Identify which cell holds the provided text, then report its [x, y] central coordinate. 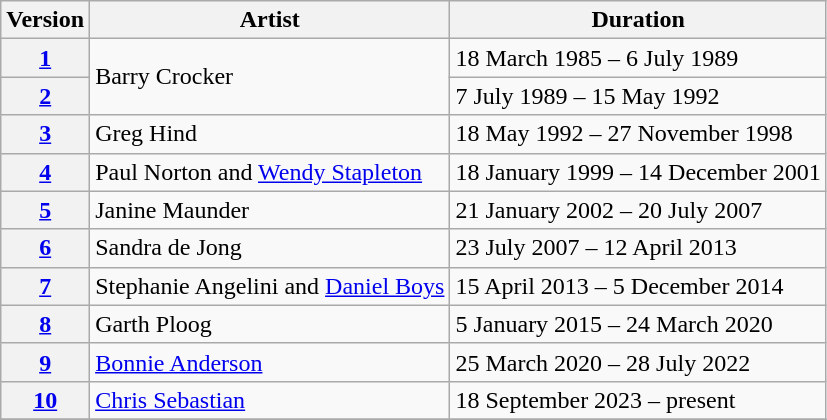
6 [46, 248]
Version [46, 20]
5 [46, 210]
Duration [638, 20]
1 [46, 58]
Bonnie Anderson [270, 362]
Garth Ploog [270, 324]
21 January 2002 – 20 July 2007 [638, 210]
2 [46, 96]
Stephanie Angelini and Daniel Boys [270, 286]
Chris Sebastian [270, 400]
7 July 1989 – 15 May 1992 [638, 96]
18 March 1985 – 6 July 1989 [638, 58]
4 [46, 172]
8 [46, 324]
Paul Norton and Wendy Stapleton [270, 172]
Greg Hind [270, 134]
18 September 2023 – present [638, 400]
18 January 1999 – 14 December 2001 [638, 172]
Sandra de Jong [270, 248]
Barry Crocker [270, 77]
10 [46, 400]
15 April 2013 – 5 December 2014 [638, 286]
23 July 2007 – 12 April 2013 [638, 248]
Artist [270, 20]
18 May 1992 – 27 November 1998 [638, 134]
3 [46, 134]
5 January 2015 – 24 March 2020 [638, 324]
25 March 2020 – 28 July 2022 [638, 362]
9 [46, 362]
7 [46, 286]
Janine Maunder [270, 210]
